Scan for the cell matching the given text and deliver its [X, Y] coordinate at center. 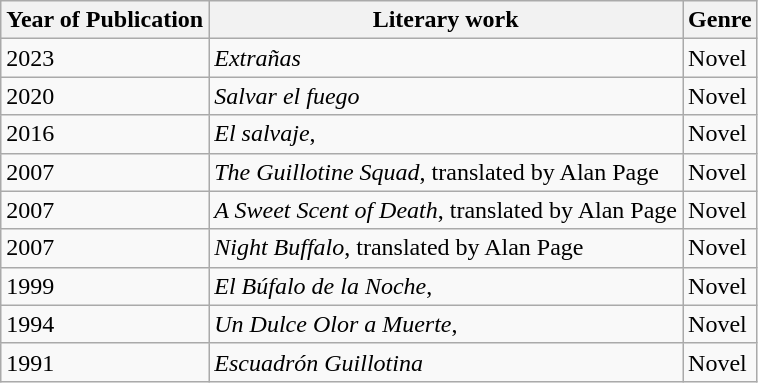
Literary work [446, 20]
Genre [720, 20]
2016 [105, 134]
Salvar el fuego [446, 96]
Night Buffalo, translated by Alan Page [446, 248]
El salvaje, [446, 134]
Extrañas [446, 58]
El Búfalo de la Noche, [446, 286]
Escuadrón Guillotina [446, 362]
The Guillotine Squad, translated by Alan Page [446, 172]
1994 [105, 324]
A Sweet Scent of Death, translated by Alan Page [446, 210]
1991 [105, 362]
Year of Publication [105, 20]
Un Dulce Olor a Muerte, [446, 324]
2020 [105, 96]
2023 [105, 58]
1999 [105, 286]
